Search for the cell housing the specified text and yield its [x, y] center coordinate. 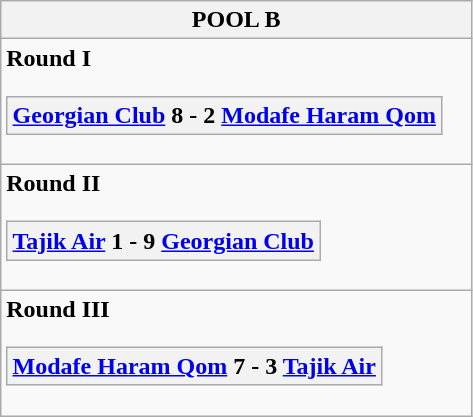
POOL B [236, 20]
Round III Modafe Haram Qom 7 - 3 Tajik Air [236, 353]
Modafe Haram Qom 7 - 3 Tajik Air [194, 366]
Georgian Club 8 - 2 Modafe Haram Qom [224, 115]
Round I Georgian Club 8 - 2 Modafe Haram Qom [236, 102]
Round II Tajik Air 1 - 9 Georgian Club [236, 227]
Tajik Air 1 - 9 Georgian Club [163, 241]
